Return (X, Y) of the center of cell containing provided text 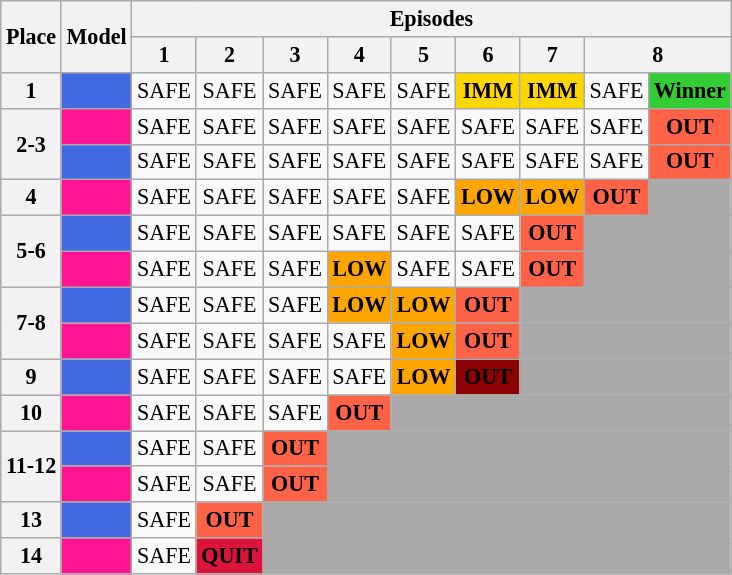
13 (32, 520)
6 (488, 54)
Place (32, 36)
9 (32, 377)
QUIT (230, 556)
Episodes (432, 18)
7 (552, 54)
5-6 (32, 251)
Model (96, 36)
Winner (690, 90)
2 (230, 54)
8 (658, 54)
14 (32, 556)
7-8 (32, 323)
10 (32, 412)
3 (295, 54)
11-12 (32, 466)
5 (423, 54)
2-3 (32, 144)
